Capture the cell that displays the provided text and extract its [X, Y] central coordinate. 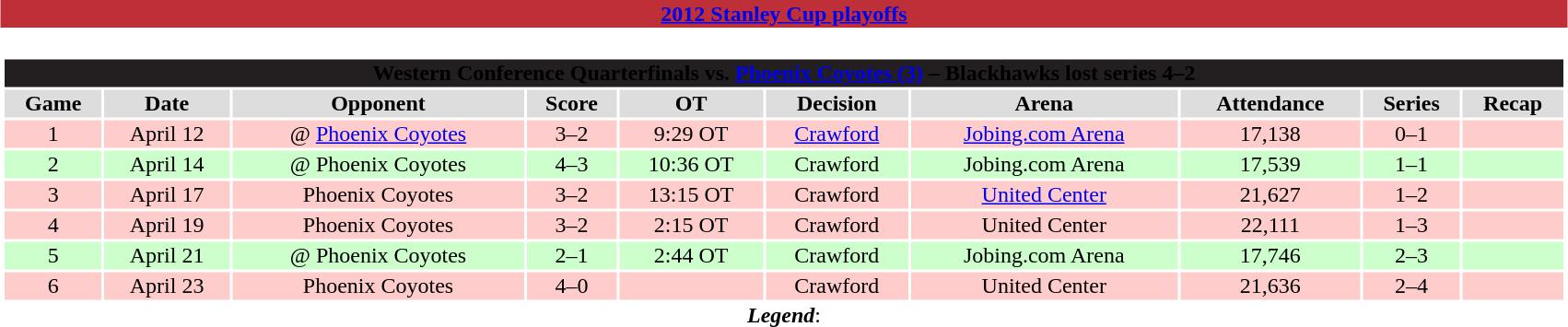
1 [53, 134]
17,138 [1270, 134]
9:29 OT [691, 134]
Western Conference Quarterfinals vs. Phoenix Coyotes (3) – Blackhawks lost series 4–2 [783, 73]
10:36 OT [691, 165]
17,539 [1270, 165]
2:15 OT [691, 226]
Opponent [378, 104]
2–1 [571, 255]
Arena [1045, 104]
2–4 [1411, 286]
Score [571, 104]
April 21 [167, 255]
Decision [837, 104]
Date [167, 104]
2 [53, 165]
1–1 [1411, 165]
21,636 [1270, 286]
Series [1411, 104]
Recap [1513, 104]
5 [53, 255]
17,746 [1270, 255]
4–3 [571, 165]
0–1 [1411, 134]
2:44 OT [691, 255]
6 [53, 286]
1–3 [1411, 226]
OT [691, 104]
1–2 [1411, 194]
April 17 [167, 194]
Game [53, 104]
13:15 OT [691, 194]
April 19 [167, 226]
21,627 [1270, 194]
Attendance [1270, 104]
4 [53, 226]
April 12 [167, 134]
April 23 [167, 286]
3 [53, 194]
2012 Stanley Cup playoffs [784, 14]
April 14 [167, 165]
2–3 [1411, 255]
4–0 [571, 286]
22,111 [1270, 226]
